Return [x, y] of the center of cell containing provided text 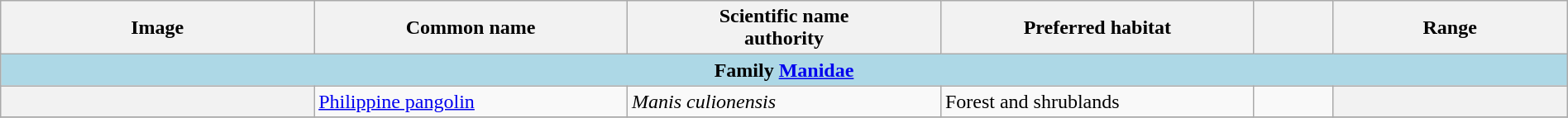
Forest and shrublands [1097, 101]
Family Manidae [784, 70]
Range [1450, 28]
Scientific nameauthority [784, 28]
Common name [471, 28]
Manis culionensis [784, 101]
Image [157, 28]
Preferred habitat [1097, 28]
Philippine pangolin [471, 101]
